Locate the cell with the specified text and output its [x, y] center coordinate. 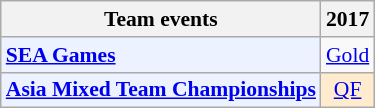
Gold [348, 55]
2017 [348, 19]
SEA Games [161, 55]
Team events [161, 19]
Asia Mixed Team Championships [161, 90]
QF [348, 90]
